Extract the (x, y) coordinate from the center of the cell holding the provided text.  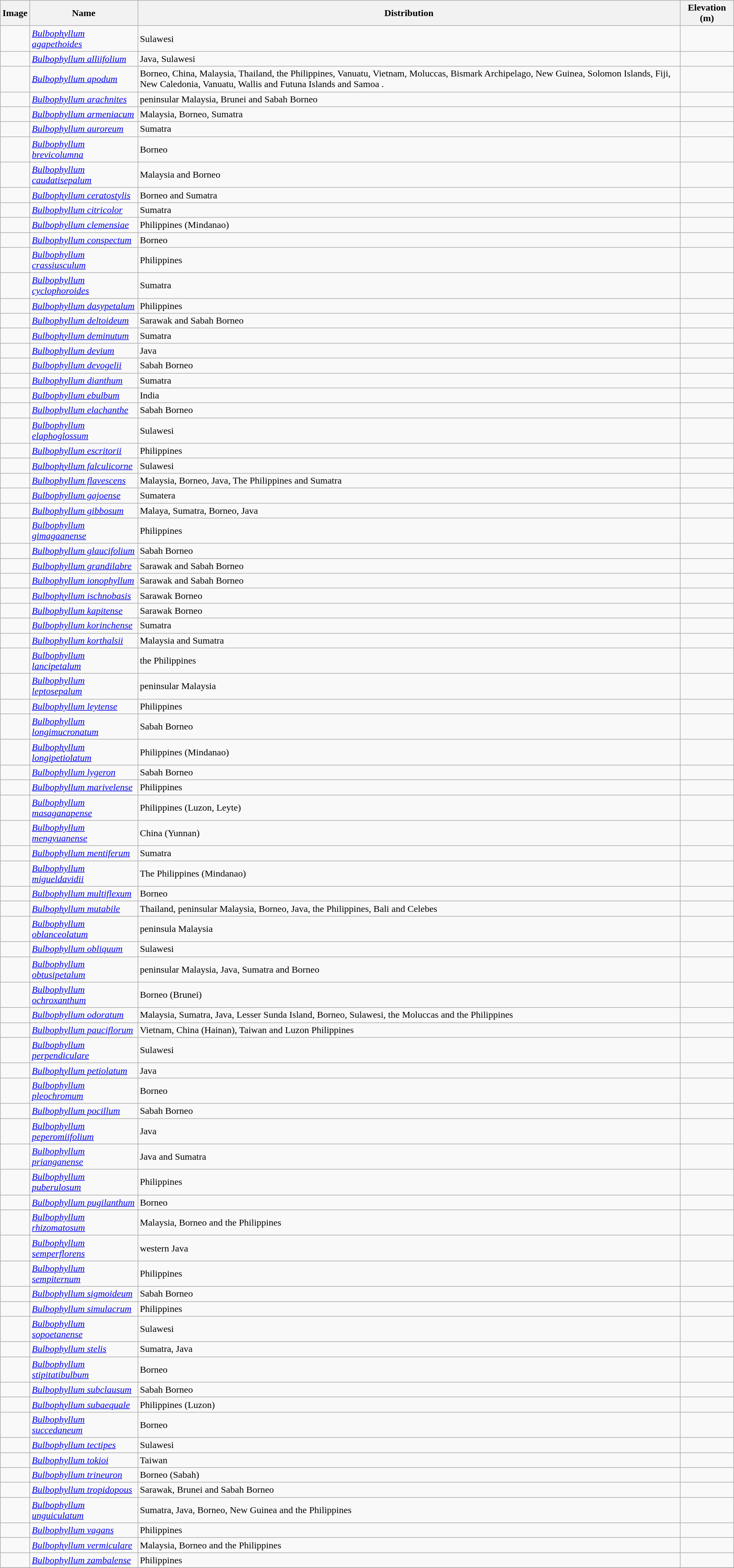
Bulbophyllum rhizomatosum (84, 1223)
peninsular Malaysia, Java, Sumatra and Borneo (409, 970)
Bulbophyllum unguiculatum (84, 1510)
The Philippines (Mindanao) (409, 874)
Bulbophyllum ceratostylis (84, 195)
Bulbophyllum dasypetalum (84, 306)
Bulbophyllum longimucronatum (84, 726)
Bulbophyllum stipitatibulbum (84, 1370)
Bulbophyllum brevicolumna (84, 149)
Bulbophyllum clemensiae (84, 225)
Bulbophyllum dianthum (84, 380)
Bulbophyllum deminutum (84, 336)
Bulbophyllum sigmoideum (84, 1294)
Bulbophyllum subclausum (84, 1390)
Bulbophyllum puberulosum (84, 1182)
Philippines (Luzon, Leyte) (409, 807)
Bulbophyllum zambalense (84, 1560)
Elevation (m) (707, 13)
Bulbophyllum kapitense (84, 611)
Bulbophyllum mengyuanense (84, 833)
the Philippines (409, 660)
Bulbophyllum elaphoglossum (84, 431)
Bulbophyllum pocillum (84, 1111)
Bulbophyllum elachanthe (84, 410)
Bulbophyllum semperflorens (84, 1248)
Bulbophyllum flavescens (84, 480)
Bulbophyllum gajoense (84, 495)
Bulbophyllum sopoetanense (84, 1329)
Borneo (Brunei) (409, 995)
Malaysia and Borneo (409, 175)
Bulbophyllum sempiternum (84, 1274)
Bulbophyllum devogelii (84, 366)
Bulbophyllum longipetiolatum (84, 752)
Name (84, 13)
Sumatra, Java (409, 1349)
Bulbophyllum grandilabre (84, 566)
Bulbophyllum ischnobasis (84, 596)
Bulbophyllum prianganense (84, 1157)
Bulbophyllum masaganapense (84, 807)
Bulbophyllum conspectum (84, 240)
Bulbophyllum perpendiculare (84, 1050)
Bulbophyllum leptosepalum (84, 686)
Bulbophyllum pleochromum (84, 1090)
western Java (409, 1248)
Bulbophyllum escritorii (84, 451)
Malaysia, Borneo, Java, The Philippines and Sumatra (409, 480)
Bulbophyllum tokioi (84, 1460)
Malaysia, Sumatra, Java, Lesser Sunda Island, Borneo, Sulawesi, the Moluccas and the Philippines (409, 1015)
Bulbophyllum ionophyllum (84, 581)
Sarawak, Brunei and Sabah Borneo (409, 1490)
Malaysia, Borneo, Sumatra (409, 114)
Bulbophyllum gimagaanense (84, 531)
Bulbophyllum petiolatum (84, 1070)
Bulbophyllum devium (84, 351)
Bulbophyllum mutabile (84, 909)
Malaya, Sumatra, Borneo, Java (409, 510)
Bulbophyllum odoratum (84, 1015)
Bulbophyllum caudatisepalum (84, 175)
Bulbophyllum gibbosum (84, 510)
Bulbophyllum alliifolium (84, 59)
Java, Sulawesi (409, 59)
Bulbophyllum peperomiifolium (84, 1131)
Bulbophyllum vagans (84, 1530)
Bulbophyllum vermiculare (84, 1545)
Philippines (Luzon) (409, 1404)
Borneo and Sumatra (409, 195)
Bulbophyllum migueldavidii (84, 874)
Bulbophyllum oblanceolatum (84, 929)
Bulbophyllum ochroxanthum (84, 995)
Distribution (409, 13)
Bulbophyllum agapethoides (84, 38)
Sumatera (409, 495)
Bulbophyllum korinchense (84, 626)
Bulbophyllum ebulbum (84, 395)
Sumatra, Java, Borneo, New Guinea and the Philippines (409, 1510)
Bulbophyllum trineuron (84, 1475)
Bulbophyllum arachnites (84, 99)
Bulbophyllum mentiferum (84, 853)
Bulbophyllum lygeron (84, 772)
Bulbophyllum subaequale (84, 1404)
Image (15, 13)
Thailand, peninsular Malaysia, Borneo, Java, the Philippines, Bali and Celebes (409, 909)
India (409, 395)
Vietnam, China (Hainan), Taiwan and Luzon Philippines (409, 1030)
Bulbophyllum armeniacum (84, 114)
Bulbophyllum lancipetalum (84, 660)
Bulbophyllum multiflexum (84, 894)
Bulbophyllum marivelense (84, 787)
Bulbophyllum glaucifolium (84, 551)
peninsula Malaysia (409, 929)
Bulbophyllum stelis (84, 1349)
Borneo (Sabah) (409, 1475)
Bulbophyllum tropidopous (84, 1490)
Bulbophyllum falculicorne (84, 466)
Bulbophyllum citricolor (84, 210)
Bulbophyllum korthalsii (84, 640)
Malaysia and Sumatra (409, 640)
China (Yunnan) (409, 833)
Taiwan (409, 1460)
Bulbophyllum auroreum (84, 129)
Bulbophyllum succedaneum (84, 1424)
Bulbophyllum cyclophoroides (84, 286)
Bulbophyllum deltoideum (84, 321)
Bulbophyllum crassiusculum (84, 260)
Java and Sumatra (409, 1157)
Bulbophyllum tectipes (84, 1445)
Bulbophyllum obliquum (84, 949)
Bulbophyllum leytense (84, 706)
Bulbophyllum pauciflorum (84, 1030)
Bulbophyllum apodum (84, 79)
peninsular Malaysia, Brunei and Sabah Borneo (409, 99)
Bulbophyllum pugilanthum (84, 1202)
Bulbophyllum simulacrum (84, 1309)
Bulbophyllum obtusipetalum (84, 970)
peninsular Malaysia (409, 686)
